From the cell containing the given text, extract its center point as (X, Y) coordinate. 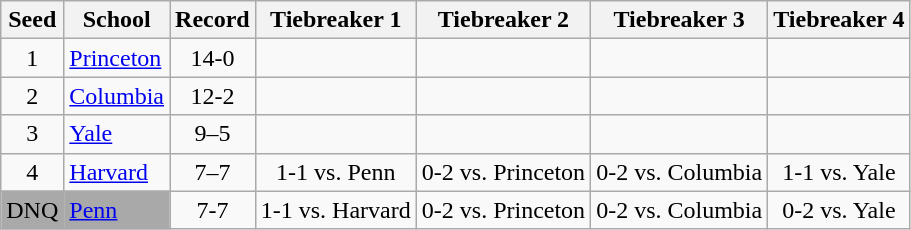
Yale (117, 134)
9–5 (213, 134)
Columbia (117, 96)
Tiebreaker 1 (336, 20)
School (117, 20)
Princeton (117, 58)
7-7 (213, 210)
Penn (117, 210)
3 (32, 134)
1-1 vs. Penn (336, 172)
12-2 (213, 96)
0-2 vs. Yale (839, 210)
7–7 (213, 172)
Tiebreaker 2 (503, 20)
14-0 (213, 58)
Seed (32, 20)
1-1 vs. Harvard (336, 210)
Harvard (117, 172)
Record (213, 20)
Tiebreaker 3 (680, 20)
DNQ (32, 210)
4 (32, 172)
2 (32, 96)
1 (32, 58)
Tiebreaker 4 (839, 20)
1-1 vs. Yale (839, 172)
